Return [X, Y] of the center of cell containing provided text 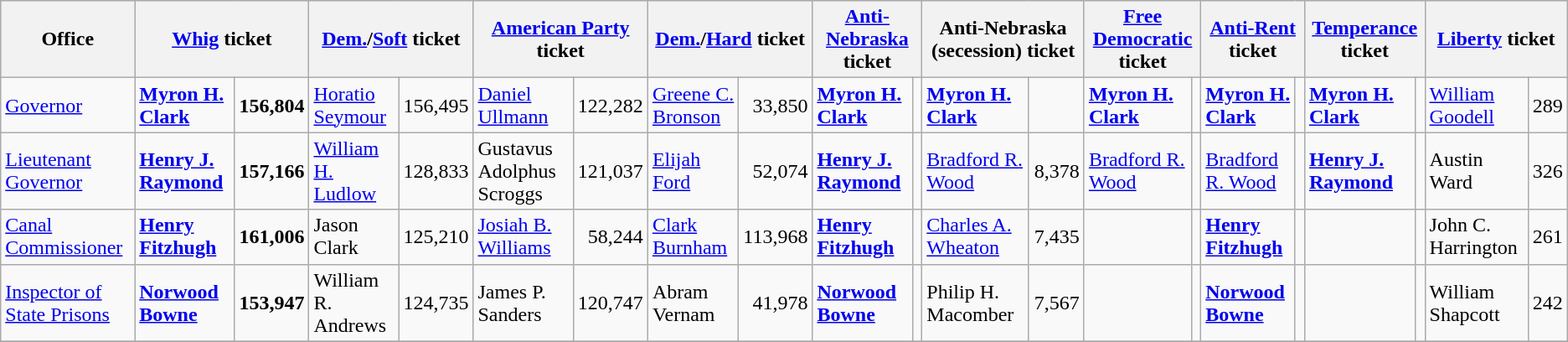
113,968 [776, 236]
Anti-Rent ticket [1253, 39]
Clark Burnham [693, 236]
58,244 [610, 236]
Philip H. Macomber [975, 303]
41,978 [776, 303]
52,074 [776, 171]
Greene C. Bronson [693, 106]
James P. Sanders [523, 303]
124,735 [436, 303]
156,804 [271, 106]
Gustavus Adolphus Scroggs [523, 171]
Abram Vernam [693, 303]
Josiah B. Williams [523, 236]
American Party ticket [560, 39]
7,435 [1056, 236]
Whig ticket [222, 39]
120,747 [610, 303]
Horatio Seymour [353, 106]
Canal Commissioner [68, 236]
157,166 [271, 171]
242 [1548, 303]
William Shapcott [1476, 303]
William H. Ludlow [353, 171]
7,567 [1056, 303]
8,378 [1056, 171]
122,282 [610, 106]
William Goodell [1476, 106]
William R. Andrews [353, 303]
156,495 [436, 106]
289 [1548, 106]
Charles A. Wheaton [975, 236]
Dem./Hard ticket [730, 39]
Inspector of State Prisons [68, 303]
Daniel Ullmann [523, 106]
Temperance ticket [1364, 39]
Office [68, 39]
Anti-Nebraska (secession) ticket [1003, 39]
Governor [68, 106]
Liberty ticket [1496, 39]
326 [1548, 171]
Elijah Ford [693, 171]
Dem./Soft ticket [391, 39]
261 [1548, 236]
Anti-Nebraska ticket [868, 39]
Lieutenant Governor [68, 171]
Free Democratic ticket [1142, 39]
161,006 [271, 236]
121,037 [610, 171]
125,210 [436, 236]
John C. Harrington [1476, 236]
Austin Ward [1476, 171]
153,947 [271, 303]
33,850 [776, 106]
Jason Clark [353, 236]
128,833 [436, 171]
